Extract the (X, Y) coordinate from the center of the cell holding the provided text.  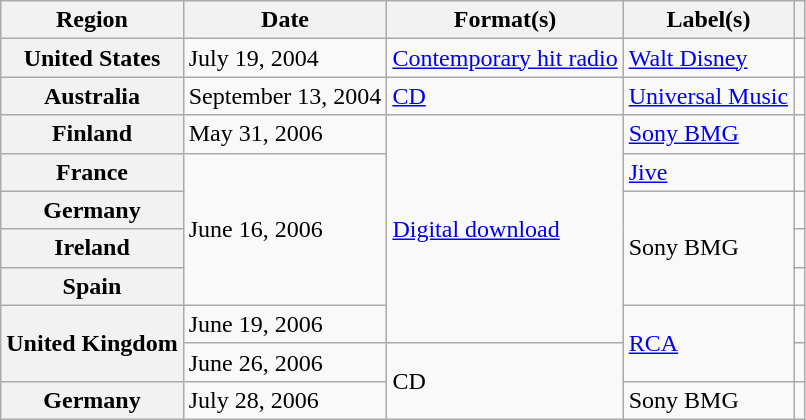
September 13, 2004 (285, 96)
May 31, 2006 (285, 134)
Date (285, 20)
United States (92, 58)
Australia (92, 96)
July 19, 2004 (285, 58)
Contemporary hit radio (505, 58)
Label(s) (708, 20)
Jive (708, 172)
Finland (92, 134)
Universal Music (708, 96)
Digital download (505, 229)
Region (92, 20)
Spain (92, 286)
June 26, 2006 (285, 362)
July 28, 2006 (285, 400)
June 19, 2006 (285, 324)
Walt Disney (708, 58)
France (92, 172)
Format(s) (505, 20)
United Kingdom (92, 343)
June 16, 2006 (285, 229)
RCA (708, 343)
Ireland (92, 248)
